Capture the cell that displays the provided text and extract its [x, y] central coordinate. 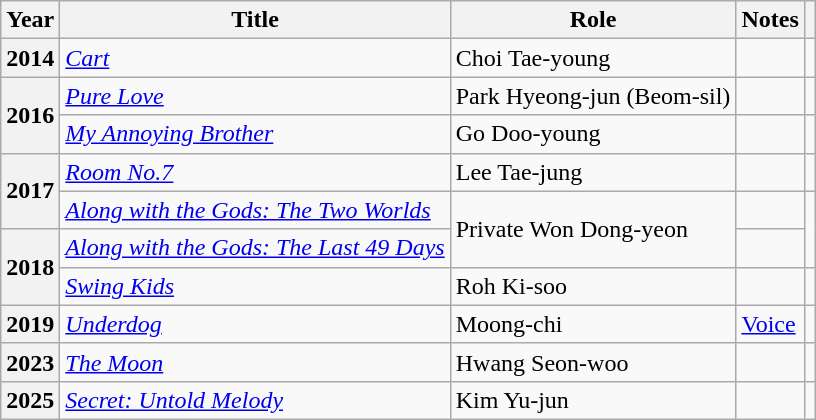
Along with the Gods: The Last 49 Days [255, 248]
2017 [30, 191]
Swing Kids [255, 286]
Roh Ki-soo [593, 286]
Notes [770, 20]
Kim Yu-jun [593, 400]
Voice [770, 324]
Pure Love [255, 96]
2019 [30, 324]
The Moon [255, 362]
Lee Tae-jung [593, 172]
Park Hyeong-jun (Beom-sil) [593, 96]
Title [255, 20]
2025 [30, 400]
2014 [30, 58]
Cart [255, 58]
Along with the Gods: The Two Worlds [255, 210]
Go Doo-young [593, 134]
Moong-chi [593, 324]
Room No.7 [255, 172]
Hwang Seon-woo [593, 362]
Underdog [255, 324]
Choi Tae-young [593, 58]
Year [30, 20]
2018 [30, 267]
Private Won Dong-yeon [593, 229]
Role [593, 20]
2016 [30, 115]
Secret: Untold Melody [255, 400]
2023 [30, 362]
My Annoying Brother [255, 134]
